Provide the (X, Y) coordinate of the cell's center where the given text is located.  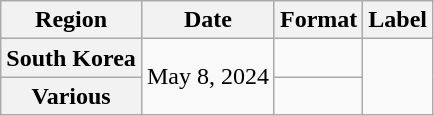
South Korea (72, 58)
Format (318, 20)
Various (72, 96)
Label (398, 20)
Region (72, 20)
May 8, 2024 (208, 77)
Date (208, 20)
